Find where the given text appears and provide that cell's center as (X, Y) coordinate. 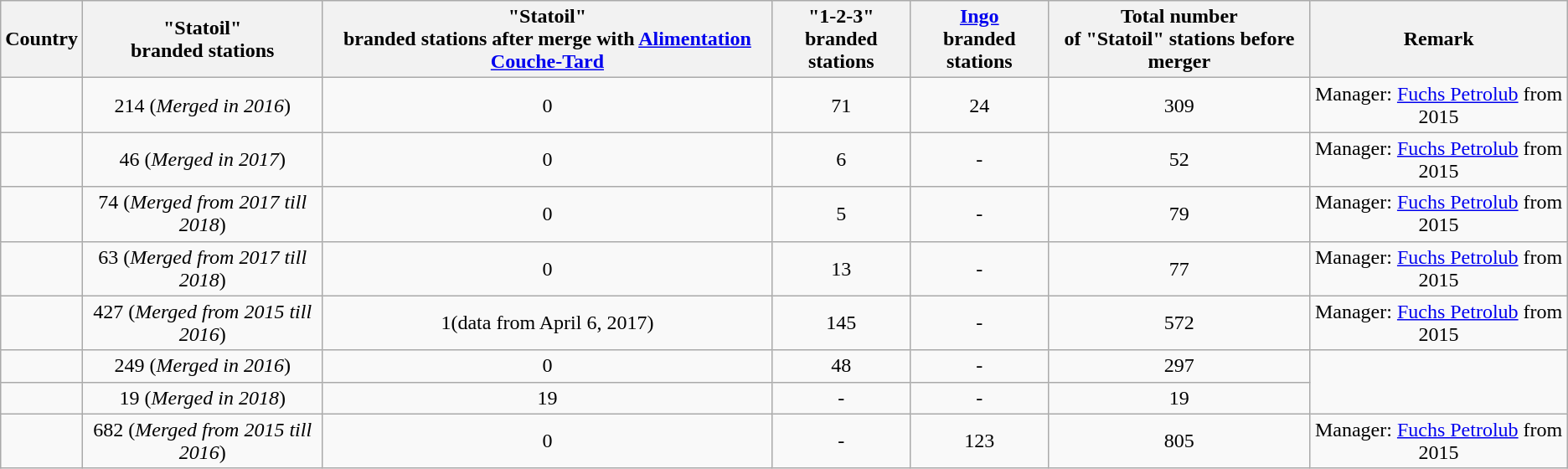
52 (1179, 159)
"Statoil"branded stations (202, 39)
309 (1179, 106)
145 (841, 323)
249 (Merged in 2016) (202, 366)
214 (Merged in 2016) (202, 106)
572 (1179, 323)
Ingobranded stations (980, 39)
297 (1179, 366)
71 (841, 106)
"1-2-3"branded stations (841, 39)
"Statoil"branded stations after merge with Alimentation Couche-Tard (548, 39)
79 (1179, 214)
6 (841, 159)
Total numberof "Statoil" stations before merger (1179, 39)
74 (Merged from 2017 till 2018) (202, 214)
123 (980, 441)
46 (Merged in 2017) (202, 159)
682 (Merged from 2015 till 2016) (202, 441)
77 (1179, 268)
Country (42, 39)
13 (841, 268)
24 (980, 106)
5 (841, 214)
427 (Merged from 2015 till 2016) (202, 323)
48 (841, 366)
1(data from April 6, 2017) (548, 323)
805 (1179, 441)
19 (Merged in 2018) (202, 398)
63 (Merged from 2017 till 2018) (202, 268)
Remark (1439, 39)
